Locate the cell with the specified text and output its (X, Y) center coordinate. 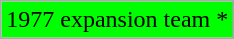
1977 expansion team * (118, 20)
